Scan for the cell matching the given text and deliver its (x, y) coordinate at center. 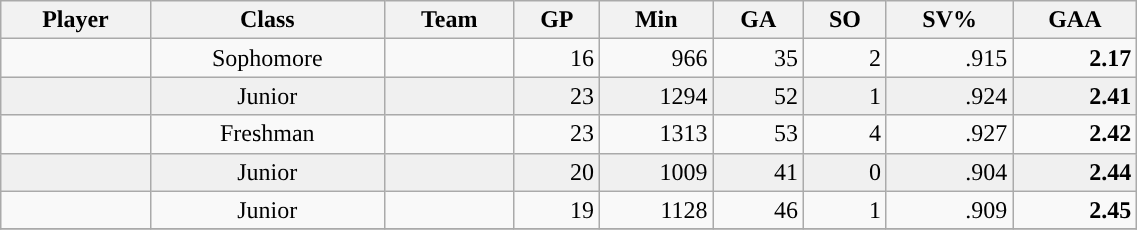
Freshman (267, 134)
4 (846, 134)
1294 (657, 96)
.924 (949, 96)
41 (758, 172)
16 (556, 58)
0 (846, 172)
SO (846, 20)
Min (657, 20)
53 (758, 134)
19 (556, 210)
.915 (949, 58)
.927 (949, 134)
Class (267, 20)
966 (657, 58)
Team (449, 20)
1009 (657, 172)
2.44 (1075, 172)
.904 (949, 172)
1128 (657, 210)
2.42 (1075, 134)
52 (758, 96)
Sophomore (267, 58)
GAA (1075, 20)
20 (556, 172)
SV% (949, 20)
.909 (949, 210)
Player (76, 20)
35 (758, 58)
46 (758, 210)
GA (758, 20)
2 (846, 58)
2.17 (1075, 58)
GP (556, 20)
2.45 (1075, 210)
1313 (657, 134)
2.41 (1075, 96)
